Find where the given text appears and provide that cell's center as [x, y] coordinate. 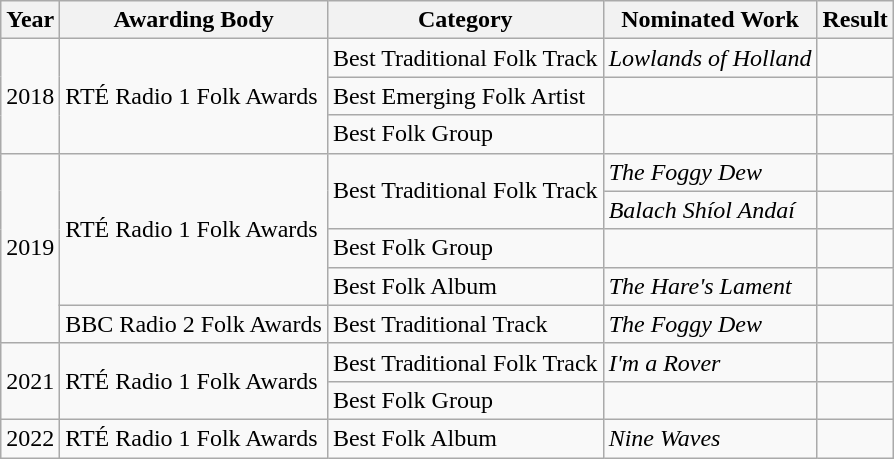
Result [855, 20]
The Hare's Lament [710, 286]
Balach Shíol Andaí [710, 210]
2018 [30, 96]
Awarding Body [194, 20]
2019 [30, 248]
Lowlands of Holland [710, 58]
BBC Radio 2 Folk Awards [194, 324]
Category [465, 20]
I'm a Rover [710, 362]
Best Traditional Track [465, 324]
2021 [30, 381]
2022 [30, 438]
Best Emerging Folk Artist [465, 96]
Nominated Work [710, 20]
Nine Waves [710, 438]
Year [30, 20]
